Locate the cell with the specified text and output its (X, Y) center coordinate. 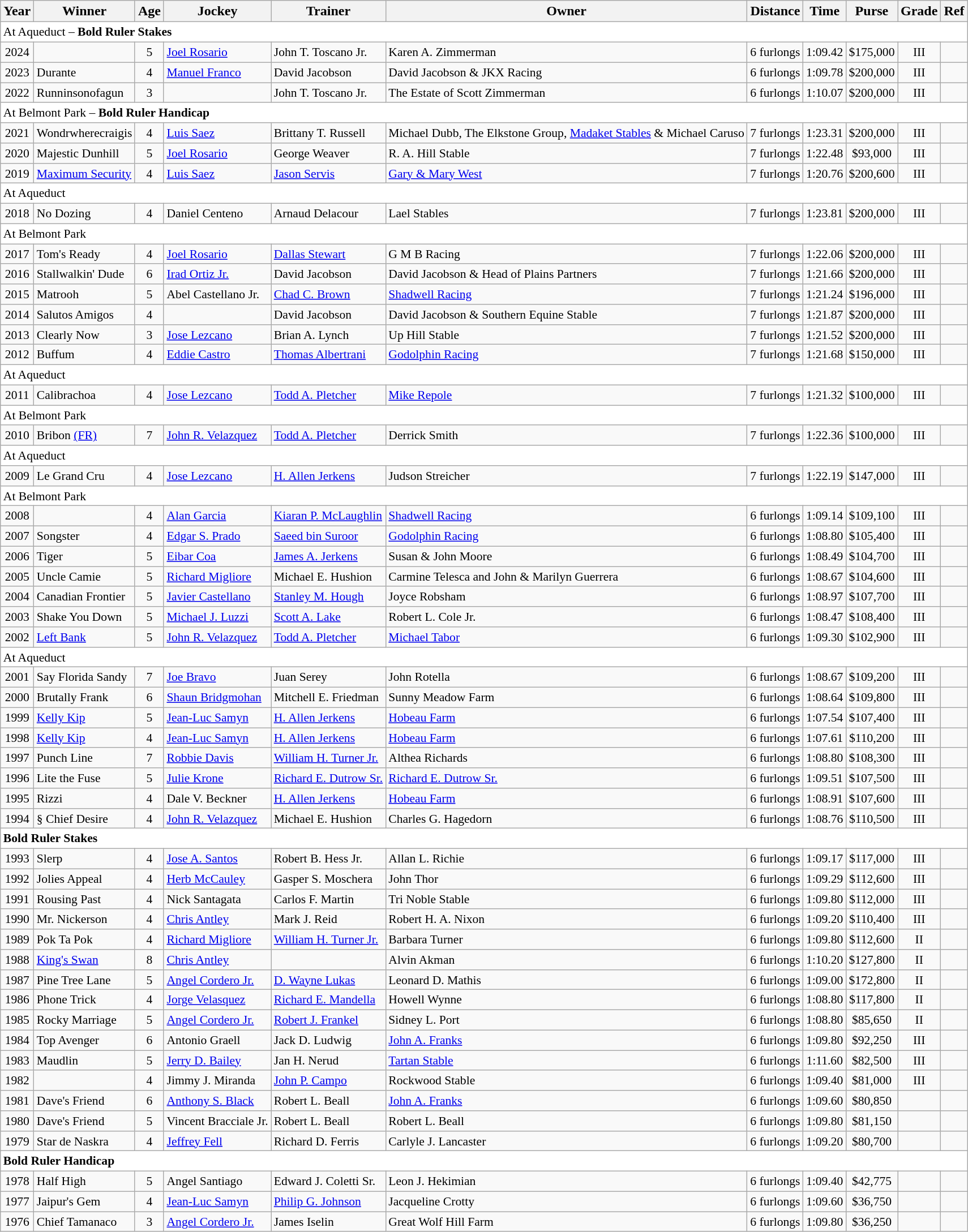
1:08.91 (824, 799)
Scott A. Lake (328, 617)
$110,400 (872, 919)
Jockey (217, 11)
1:10.20 (824, 960)
2011 (17, 395)
$80,700 (872, 1141)
Owner (566, 11)
Wondrwherecraigis (85, 133)
1:11.60 (824, 1061)
At Aqueduct – Bold Ruler Stakes (484, 32)
Angel Santiago (217, 1181)
Edgar S. Prado (217, 536)
Barbara Turner (566, 939)
Howell Wynne (566, 1000)
Majestic Dunhill (85, 153)
Star de Naskra (85, 1141)
Up Hill Stable (566, 334)
1997 (17, 758)
$200,600 (872, 173)
Uncle Camie (85, 577)
Punch Line (85, 758)
G M B Racing (566, 254)
Leon J. Hekimian (566, 1181)
1984 (17, 1040)
Susan & John Moore (566, 556)
Runninsonofagun (85, 93)
1:09.30 (824, 637)
Lael Stables (566, 213)
David Jacobson & Head of Plains Partners (566, 274)
Vincent Bracciale Jr. (217, 1121)
Brittany T. Russell (328, 133)
1:08.76 (824, 818)
The Estate of Scott Zimmerman (566, 93)
1977 (17, 1201)
1987 (17, 980)
$147,000 (872, 476)
1985 (17, 1020)
Eddie Castro (217, 355)
$107,600 (872, 799)
Le Grand Cru (85, 476)
John Thor (566, 879)
Slerp (85, 858)
1:20.76 (824, 173)
$109,200 (872, 677)
2021 (17, 133)
Chad C. Brown (328, 294)
Jolies Appeal (85, 879)
Jan H. Nerud (328, 1061)
$117,800 (872, 1000)
$108,400 (872, 617)
David Jacobson & Southern Equine Stable (566, 315)
Allan L. Richie (566, 858)
Julie Krone (217, 778)
$108,300 (872, 758)
1988 (17, 960)
1:22.48 (824, 153)
2017 (17, 254)
Michael Dubb, The Elkstone Group, Madaket Stables & Michael Caruso (566, 133)
1:21.66 (824, 274)
Tartan Stable (566, 1061)
Distance (776, 11)
1:21.24 (824, 294)
$36,250 (872, 1222)
2010 (17, 435)
1986 (17, 1000)
$110,200 (872, 738)
Bold Ruler Handicap (484, 1161)
§ Chief Desire (85, 818)
Pok Ta Pok (85, 939)
Jimmy J. Miranda (217, 1080)
2013 (17, 334)
2015 (17, 294)
1980 (17, 1121)
Age (149, 11)
$110,500 (872, 818)
Salutos Amigos (85, 315)
1989 (17, 939)
1:23.31 (824, 133)
$117,000 (872, 858)
1:22.36 (824, 435)
1:23.81 (824, 213)
Eibar Coa (217, 556)
David Jacobson & JKX Racing (566, 72)
2024 (17, 52)
Nick Santagata (217, 899)
2003 (17, 617)
2022 (17, 93)
Dallas Stewart (328, 254)
Bribon (FR) (85, 435)
James A. Jerkens (328, 556)
1:21.32 (824, 395)
1990 (17, 919)
2012 (17, 355)
Jose A. Santos (217, 858)
$172,800 (872, 980)
2009 (17, 476)
Bold Ruler Stakes (484, 839)
At Belmont Park – Bold Ruler Handicap (484, 113)
$92,250 (872, 1040)
2007 (17, 536)
$81,150 (872, 1121)
Javier Castellano (217, 596)
1992 (17, 879)
Richard E. Mandella (328, 1000)
8 (149, 960)
1:10.07 (824, 93)
Matrooh (85, 294)
Michael Tabor (566, 637)
Dale V. Beckner (217, 799)
Karen A. Zimmerman (566, 52)
2016 (17, 274)
Chief Tamanaco (85, 1222)
James Iselin (328, 1222)
2001 (17, 677)
1:22.06 (824, 254)
Buffum (85, 355)
Mitchell E. Friedman (328, 697)
Herb McCauley (217, 879)
King's Swan (85, 960)
1978 (17, 1181)
Rizzi (85, 799)
Carmine Telesca and John & Marilyn Guerrera (566, 577)
2014 (17, 315)
$107,500 (872, 778)
Robert L. Cole Jr. (566, 617)
Edward J. Coletti Sr. (328, 1181)
$175,000 (872, 52)
Jason Servis (328, 173)
Sidney L. Port (566, 1020)
Carlyle J. Lancaster (566, 1141)
$104,600 (872, 577)
2019 (17, 173)
Great Wolf Hill Farm (566, 1222)
2004 (17, 596)
1:08.97 (824, 596)
2023 (17, 72)
$127,800 (872, 960)
Robert H. A. Nixon (566, 919)
Joe Bravo (217, 677)
$42,775 (872, 1181)
$150,000 (872, 355)
1994 (17, 818)
1981 (17, 1101)
Alvin Akman (566, 960)
$107,400 (872, 718)
2002 (17, 637)
Mr. Nickerson (85, 919)
Robert B. Hess Jr. (328, 858)
1:09.00 (824, 980)
Phone Trick (85, 1000)
Shaun Bridgmohan (217, 697)
No Dozing (85, 213)
1:09.51 (824, 778)
Sunny Meadow Farm (566, 697)
1999 (17, 718)
Winner (85, 11)
Robbie Davis (217, 758)
Jacqueline Crotty (566, 1201)
Michael J. Luzzi (217, 617)
Tom's Ready (85, 254)
$104,700 (872, 556)
Kiaran P. McLaughlin (328, 516)
Joyce Robsham (566, 596)
Juan Serey (328, 677)
$81,000 (872, 1080)
$105,400 (872, 536)
Purse (872, 11)
1:08.64 (824, 697)
2005 (17, 577)
Songster (85, 536)
1:21.52 (824, 334)
Leonard D. Mathis (566, 980)
$82,500 (872, 1061)
Stallwalkin' Dude (85, 274)
1:09.78 (824, 72)
1:07.54 (824, 718)
Calibrachoa (85, 395)
1:21.68 (824, 355)
Alan Garcia (217, 516)
John P. Campo (328, 1080)
1:09.42 (824, 52)
1993 (17, 858)
$107,700 (872, 596)
Gasper S. Moschera (328, 879)
D. Wayne Lukas (328, 980)
1:08.47 (824, 617)
R. A. Hill Stable (566, 153)
1:09.29 (824, 879)
Anthony S. Black (217, 1101)
Richard D. Ferris (328, 1141)
2018 (17, 213)
1976 (17, 1222)
Robert J. Frankel (328, 1020)
Althea Richards (566, 758)
Derrick Smith (566, 435)
$36,750 (872, 1201)
Daniel Centeno (217, 213)
Brutally Frank (85, 697)
2006 (17, 556)
1983 (17, 1061)
Grade (919, 11)
2000 (17, 697)
Antonio Graell (217, 1040)
1:08.49 (824, 556)
1979 (17, 1141)
Saeed bin Suroor (328, 536)
2008 (17, 516)
Manuel Franco (217, 72)
Half High (85, 1181)
1982 (17, 1080)
Brian A. Lynch (328, 334)
George Weaver (328, 153)
1998 (17, 738)
Year (17, 11)
Jaipur's Gem (85, 1201)
Rocky Marriage (85, 1020)
1:07.61 (824, 738)
Tiger (85, 556)
Say Florida Sandy (85, 677)
$109,100 (872, 516)
Durante (85, 72)
Gary & Mary West (566, 173)
Maudlin (85, 1061)
Jerry D. Bailey (217, 1061)
Judson Streicher (566, 476)
Arnaud Delacour (328, 213)
Canadian Frontier (85, 596)
Rockwood Stable (566, 1080)
Top Avenger (85, 1040)
$93,000 (872, 153)
Rousing Past (85, 899)
$196,000 (872, 294)
$85,650 (872, 1020)
1:09.17 (824, 858)
1:21.87 (824, 315)
$109,800 (872, 697)
Lite the Fuse (85, 778)
Thomas Albertrani (328, 355)
1991 (17, 899)
Mike Repole (566, 395)
Shake You Down (85, 617)
Jack D. Ludwig (328, 1040)
Irad Ortiz Jr. (217, 274)
Maximum Security (85, 173)
1996 (17, 778)
Pine Tree Lane (85, 980)
$80,850 (872, 1101)
Ref (954, 11)
1:22.19 (824, 476)
Mark J. Reid (328, 919)
Clearly Now (85, 334)
John Rotella (566, 677)
Charles G. Hagedorn (566, 818)
Philip G. Johnson (328, 1201)
1:09.14 (824, 516)
1995 (17, 799)
2020 (17, 153)
Stanley M. Hough (328, 596)
Carlos F. Martin (328, 899)
Jorge Velasquez (217, 1000)
Left Bank (85, 637)
$102,900 (872, 637)
Trainer (328, 11)
Time (824, 11)
Tri Noble Stable (566, 899)
$112,000 (872, 899)
Jeffrey Fell (217, 1141)
Abel Castellano Jr. (217, 294)
